Identify which cell holds the provided text, then report its [X, Y] central coordinate. 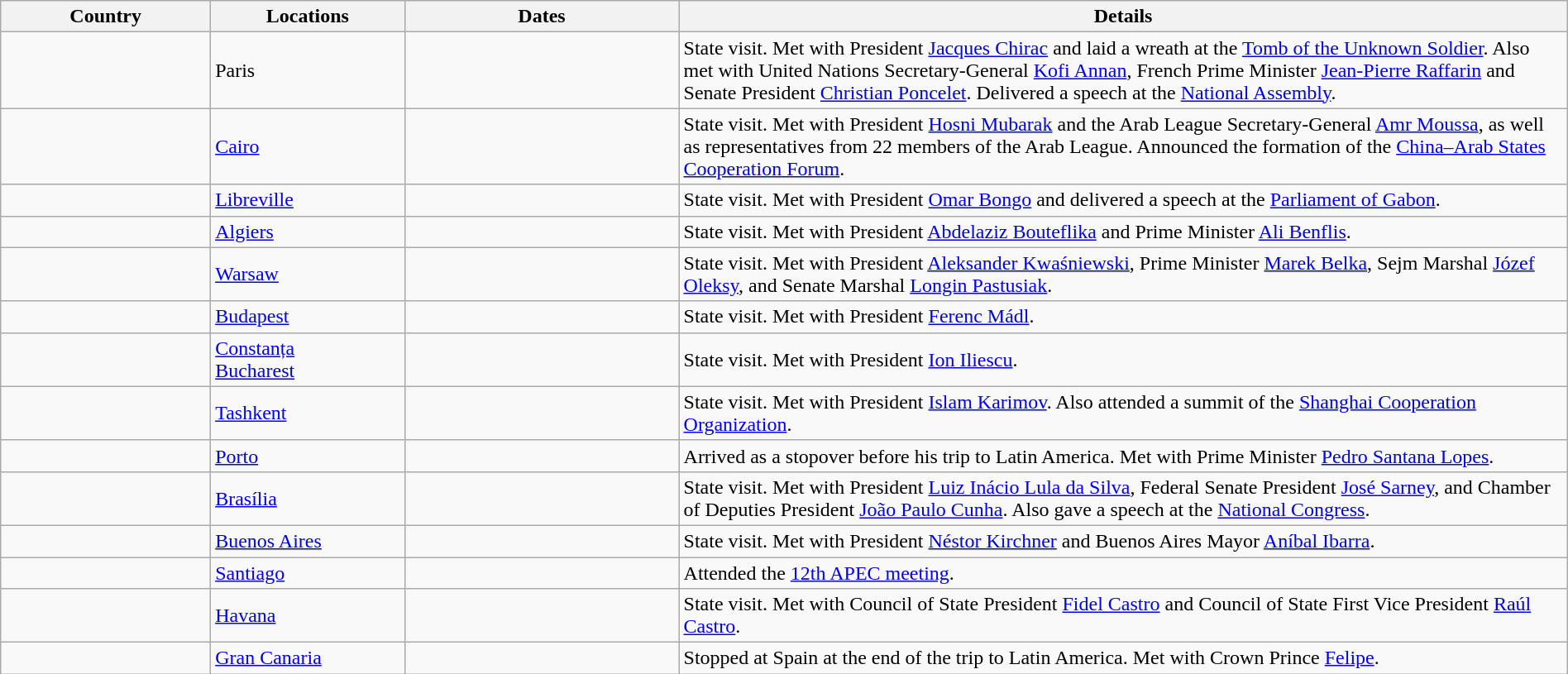
Havana [308, 615]
Budapest [308, 317]
State visit. Met with President Islam Karimov. Also attended a summit of the Shanghai Cooperation Organization. [1123, 413]
Libreville [308, 200]
Details [1123, 17]
Brasília [308, 498]
Locations [308, 17]
ConstanțaBucharest [308, 359]
Stopped at Spain at the end of the trip to Latin America. Met with Crown Prince Felipe. [1123, 658]
State visit. Met with Council of State President Fidel Castro and Council of State First Vice President Raúl Castro. [1123, 615]
State visit. Met with President Néstor Kirchner and Buenos Aires Mayor Aníbal Ibarra. [1123, 541]
Cairo [308, 146]
Country [106, 17]
Attended the 12th APEC meeting. [1123, 573]
Porto [308, 456]
Dates [542, 17]
Algiers [308, 232]
State visit. Met with President Ferenc Mádl. [1123, 317]
State visit. Met with President Aleksander Kwaśniewski, Prime Minister Marek Belka, Sejm Marshal Józef Oleksy, and Senate Marshal Longin Pastusiak. [1123, 275]
Santiago [308, 573]
State visit. Met with President Omar Bongo and delivered a speech at the Parliament of Gabon. [1123, 200]
State visit. Met with President Abdelaziz Bouteflika and Prime Minister Ali Benflis. [1123, 232]
Tashkent [308, 413]
Gran Canaria [308, 658]
Buenos Aires [308, 541]
State visit. Met with President Ion Iliescu. [1123, 359]
Arrived as a stopover before his trip to Latin America. Met with Prime Minister Pedro Santana Lopes. [1123, 456]
Paris [308, 70]
Warsaw [308, 275]
